Scan for the cell matching the given text and deliver its (x, y) coordinate at center. 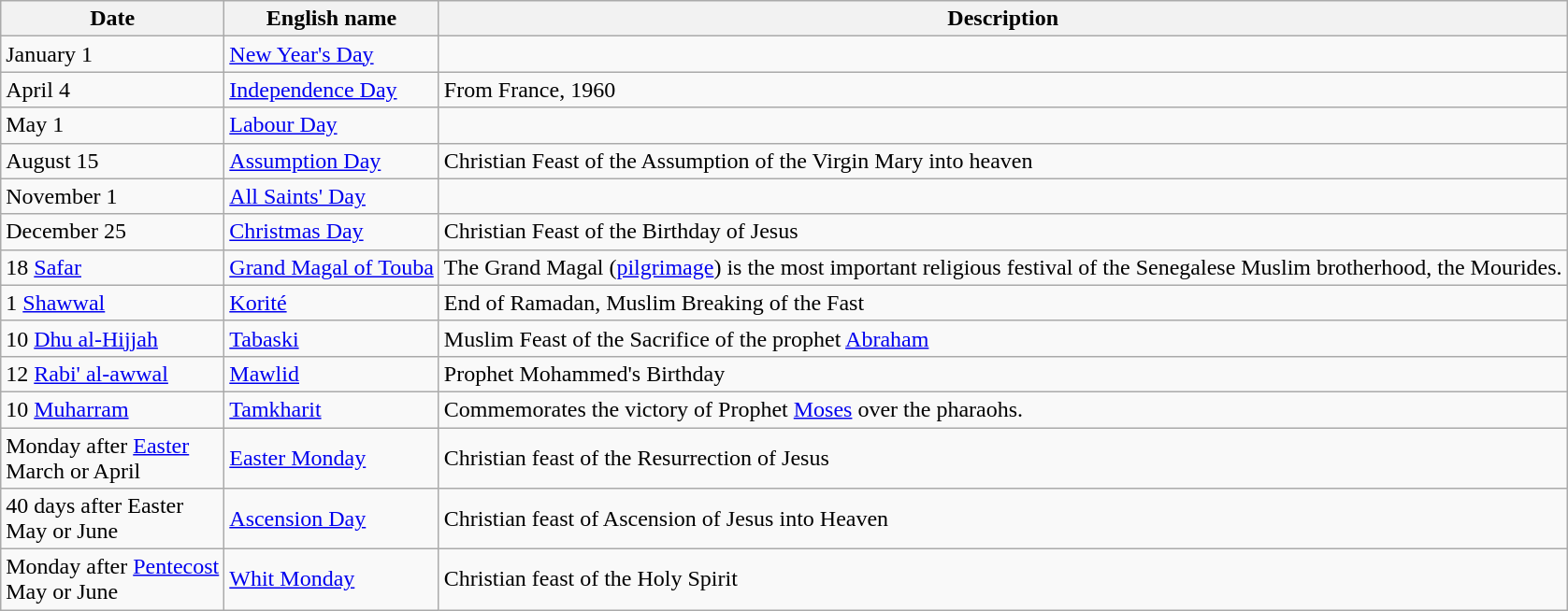
Whit Monday (332, 579)
10 Muharram (112, 409)
Tabaski (332, 338)
New Year's Day (332, 54)
Grand Magal of Touba (332, 267)
Labour Day (332, 125)
Tamkharit (332, 409)
January 1 (112, 54)
December 25 (112, 232)
Korité (332, 303)
Easter Monday (332, 458)
Christian Feast of the Assumption of the Virgin Mary into heaven (1002, 161)
The Grand Magal (pilgrimage) is the most important religious festival of the Senegalese Muslim brotherhood, the Mourides. (1002, 267)
40 days after EasterMay or June (112, 519)
Prophet Mohammed's Birthday (1002, 374)
English name (332, 19)
Commemorates the victory of Prophet Moses over the pharaohs. (1002, 409)
Ascension Day (332, 519)
August 15 (112, 161)
Independence Day (332, 90)
Muslim Feast of the Sacrifice of the prophet Abraham (1002, 338)
18 Safar (112, 267)
Christian feast of the Resurrection of Jesus (1002, 458)
Christmas Day (332, 232)
End of Ramadan, Muslim Breaking of the Fast (1002, 303)
Description (1002, 19)
10 Dhu al-Hijjah (112, 338)
Monday after PentecostMay or June (112, 579)
1 Shawwal (112, 303)
April 4 (112, 90)
Mawlid (332, 374)
Christian feast of Ascension of Jesus into Heaven (1002, 519)
12 Rabi' al-awwal (112, 374)
May 1 (112, 125)
Monday after EasterMarch or April (112, 458)
Date (112, 19)
All Saints' Day (332, 196)
November 1 (112, 196)
Assumption Day (332, 161)
From France, 1960 (1002, 90)
Christian Feast of the Birthday of Jesus (1002, 232)
Christian feast of the Holy Spirit (1002, 579)
